Capture the cell that displays the provided text and extract its (x, y) central coordinate. 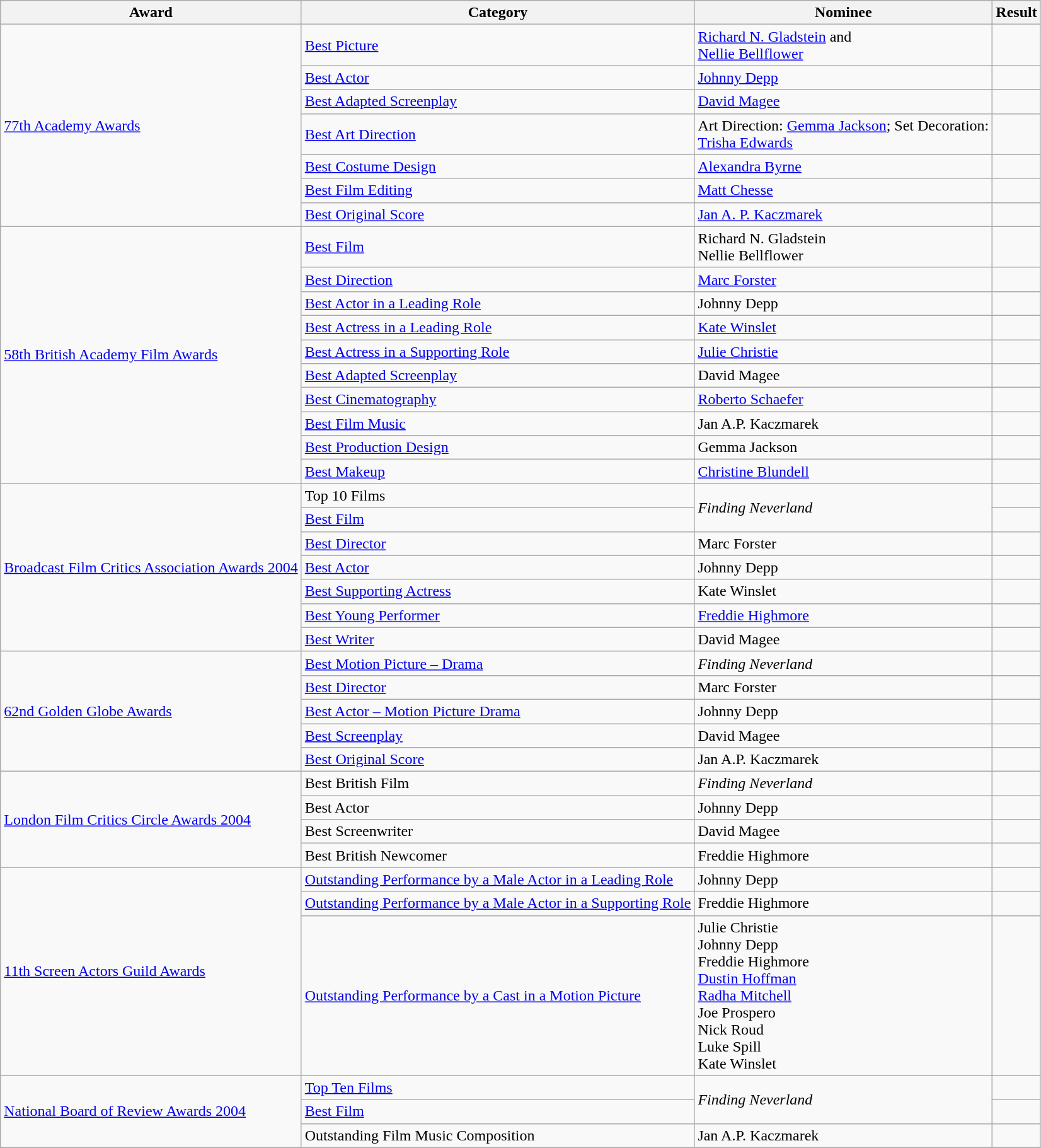
Art Direction: Gemma Jackson; Set Decoration: Trisha Edwards (843, 134)
Best Costume Design (498, 166)
Best Motion Picture – Drama (498, 663)
Best Actress in a Supporting Role (498, 351)
77th Academy Awards (151, 125)
National Board of Review Awards 2004 (151, 1111)
Julie Christie (843, 351)
Best British Newcomer (498, 855)
Best Picture (498, 45)
Best Production Design (498, 448)
Best Art Direction (498, 134)
Christine Blundell (843, 472)
Alexandra Byrne (843, 166)
Matt Chesse (843, 190)
Best Young Performer (498, 615)
62nd Golden Globe Awards (151, 711)
Outstanding Performance by a Male Actor in a Leading Role (498, 879)
Best Supporting Actress (498, 591)
Best Film Music (498, 424)
Top 10 Films (498, 496)
Best Direction (498, 279)
Top Ten Films (498, 1087)
Jan A. P. Kaczmarek (843, 214)
Best British Film (498, 784)
Nominee (843, 13)
Category (498, 13)
Best Film Editing (498, 190)
Julie ChristieJohnny DeppFreddie HighmoreDustin HoffmanRadha MitchellJoe ProsperoNick RoudLuke SpillKate Winslet (843, 995)
Best Actress in a Leading Role (498, 327)
Best Actor in a Leading Role (498, 303)
Richard N. GladsteinNellie Bellflower (843, 247)
Outstanding Film Music Composition (498, 1135)
Result (1016, 13)
11th Screen Actors Guild Awards (151, 971)
Richard N. Gladstein and Nellie Bellflower (843, 45)
Broadcast Film Critics Association Awards 2004 (151, 567)
58th British Academy Film Awards (151, 355)
Best Cinematography (498, 400)
Gemma Jackson (843, 448)
Best Screenplay (498, 736)
Outstanding Performance by a Male Actor in a Supporting Role (498, 903)
Best Actor – Motion Picture Drama (498, 711)
Award (151, 13)
Best Writer (498, 639)
Outstanding Performance by a Cast in a Motion Picture (498, 995)
Best Makeup (498, 472)
London Film Critics Circle Awards 2004 (151, 820)
Roberto Schaefer (843, 400)
Best Screenwriter (498, 832)
